Identify which cell holds the provided text, then report its (X, Y) central coordinate. 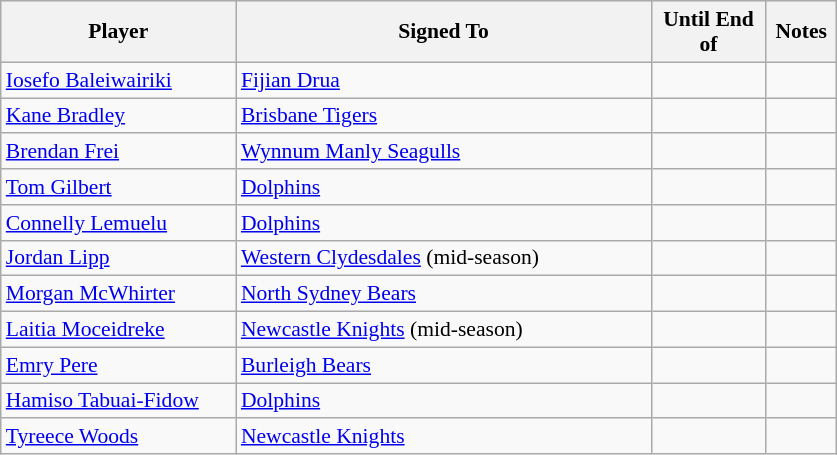
Connelly Lemuelu (118, 223)
Brisbane Tigers (444, 116)
Brendan Frei (118, 152)
Tom Gilbert (118, 187)
Laitia Moceidreke (118, 330)
Hamiso Tabuai-Fidow (118, 401)
North Sydney Bears (444, 294)
Newcastle Knights (mid-season) (444, 330)
Emry Pere (118, 365)
Burleigh Bears (444, 365)
Player (118, 32)
Notes (801, 32)
Newcastle Knights (444, 437)
Western Clydesdales (mid-season) (444, 258)
Iosefo Baleiwairiki (118, 80)
Fijian Drua (444, 80)
Until End of (708, 32)
Tyreece Woods (118, 437)
Kane Bradley (118, 116)
Jordan Lipp (118, 258)
Morgan McWhirter (118, 294)
Signed To (444, 32)
Wynnum Manly Seagulls (444, 152)
